Search for the cell housing the specified text and yield its [x, y] center coordinate. 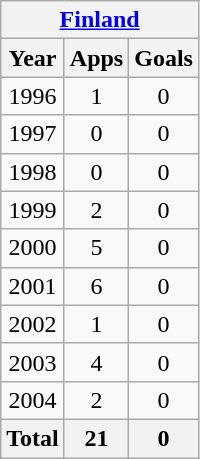
2001 [33, 286]
1998 [33, 172]
Year [33, 58]
2000 [33, 248]
1999 [33, 210]
21 [96, 438]
6 [96, 286]
1996 [33, 96]
Apps [96, 58]
5 [96, 248]
4 [96, 362]
2003 [33, 362]
Finland [100, 20]
Goals [164, 58]
Total [33, 438]
2002 [33, 324]
1997 [33, 134]
2004 [33, 400]
